Identify which cell holds the provided text, then report its (X, Y) central coordinate. 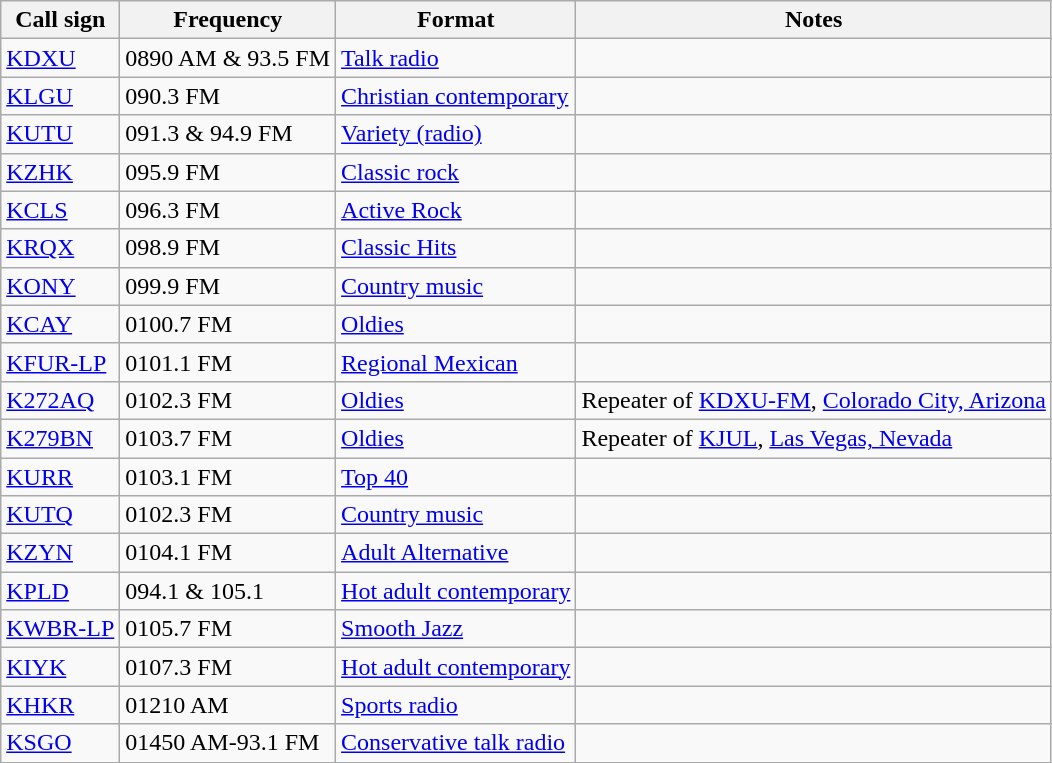
094.1 & 105.1 (228, 591)
KCLS (60, 210)
KURR (60, 477)
KDXU (60, 58)
KRQX (60, 248)
0103.7 FM (228, 438)
KHKR (60, 705)
0103.1 FM (228, 477)
Repeater of KJUL, Las Vegas, Nevada (814, 438)
01210 AM (228, 705)
Variety (radio) (456, 134)
091.3 & 94.9 FM (228, 134)
01450 AM-93.1 FM (228, 743)
Conservative talk radio (456, 743)
099.9 FM (228, 286)
Sports radio (456, 705)
095.9 FM (228, 172)
Frequency (228, 20)
Classic rock (456, 172)
090.3 FM (228, 96)
KCAY (60, 324)
K279BN (60, 438)
KPLD (60, 591)
KFUR-LP (60, 362)
Talk radio (456, 58)
Christian contemporary (456, 96)
KZHK (60, 172)
Classic Hits (456, 248)
096.3 FM (228, 210)
KWBR-LP (60, 629)
KIYK (60, 667)
0107.3 FM (228, 667)
Smooth Jazz (456, 629)
Format (456, 20)
Active Rock (456, 210)
K272AQ (60, 400)
KZYN (60, 553)
KUTQ (60, 515)
0890 AM & 93.5 FM (228, 58)
0105.7 FM (228, 629)
Regional Mexican (456, 362)
0101.1 FM (228, 362)
KUTU (60, 134)
0104.1 FM (228, 553)
0100.7 FM (228, 324)
Top 40 (456, 477)
Repeater of KDXU-FM, Colorado City, Arizona (814, 400)
KSGO (60, 743)
Notes (814, 20)
KONY (60, 286)
Call sign (60, 20)
098.9 FM (228, 248)
Adult Alternative (456, 553)
KLGU (60, 96)
